From the cell containing the given text, extract its center point as [x, y] coordinate. 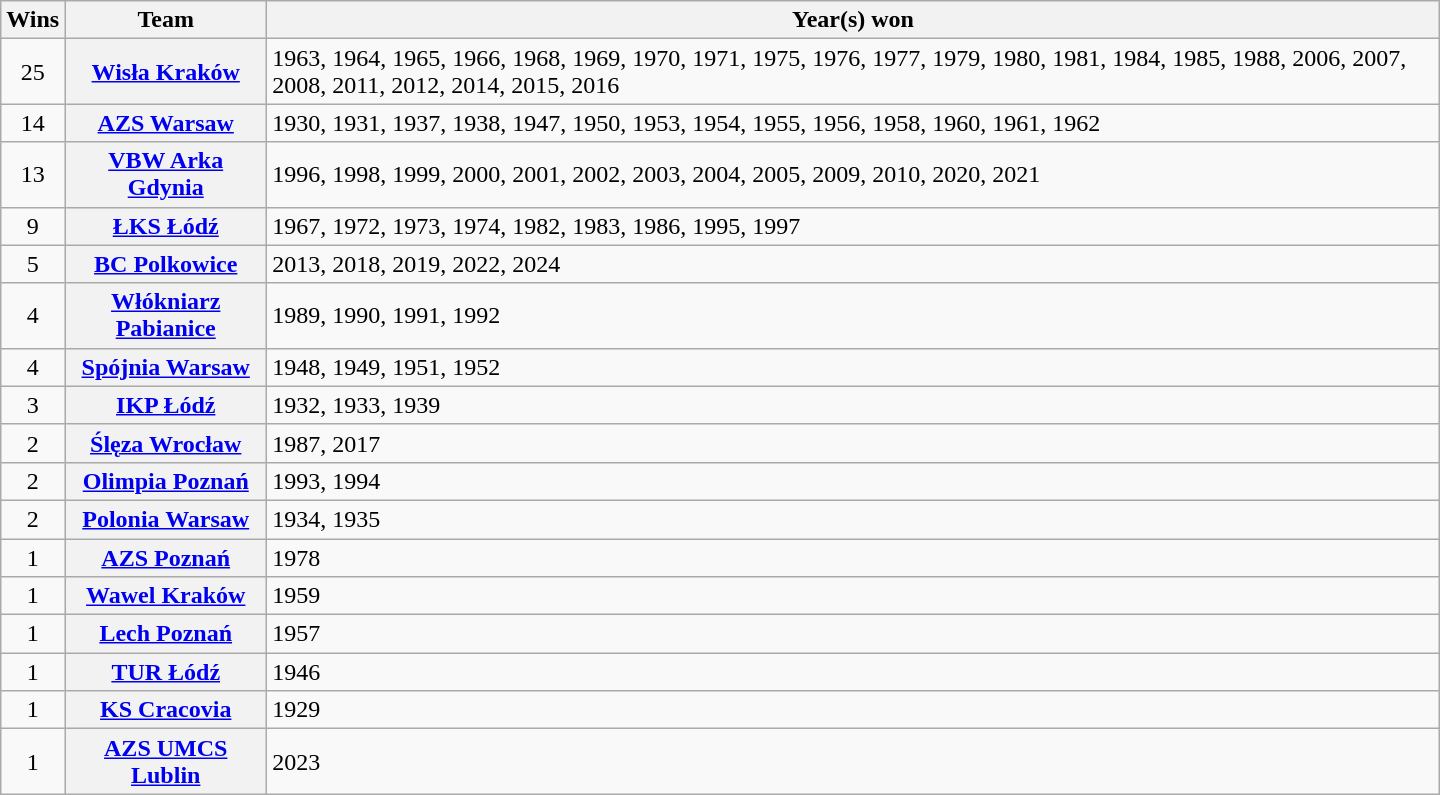
13 [33, 174]
1932, 1933, 1939 [854, 405]
AZS Poznań [166, 557]
25 [33, 72]
Year(s) won [854, 20]
2023 [854, 762]
1959 [854, 596]
Wins [33, 20]
Spójnia Warsaw [166, 367]
Wisła Kraków [166, 72]
ŁKS Łódź [166, 226]
TUR Łódź [166, 672]
1957 [854, 634]
1929 [854, 710]
1987, 2017 [854, 443]
Olimpia Poznań [166, 481]
1967, 1972, 1973, 1974, 1982, 1983, 1986, 1995, 1997 [854, 226]
Wawel Kraków [166, 596]
1946 [854, 672]
IKP Łódź [166, 405]
1930, 1931, 1937, 1938, 1947, 1950, 1953, 1954, 1955, 1956, 1958, 1960, 1961, 1962 [854, 123]
VBW Arka Gdynia [166, 174]
9 [33, 226]
2013, 2018, 2019, 2022, 2024 [854, 264]
5 [33, 264]
Polonia Warsaw [166, 519]
Ślęza Wrocław [166, 443]
14 [33, 123]
1989, 1990, 1991, 1992 [854, 316]
BC Polkowice [166, 264]
1978 [854, 557]
Włókniarz Pabianice [166, 316]
3 [33, 405]
Team [166, 20]
1948, 1949, 1951, 1952 [854, 367]
AZS UMCS Lublin [166, 762]
KS Cracovia [166, 710]
Lech Poznań [166, 634]
1993, 1994 [854, 481]
1996, 1998, 1999, 2000, 2001, 2002, 2003, 2004, 2005, 2009, 2010, 2020, 2021 [854, 174]
1963, 1964, 1965, 1966, 1968, 1969, 1970, 1971, 1975, 1976, 1977, 1979, 1980, 1981, 1984, 1985, 1988, 2006, 2007, 2008, 2011, 2012, 2014, 2015, 2016 [854, 72]
AZS Warsaw [166, 123]
1934, 1935 [854, 519]
